Detect which cell encompasses the target text, then output its (x, y) center coordinate. 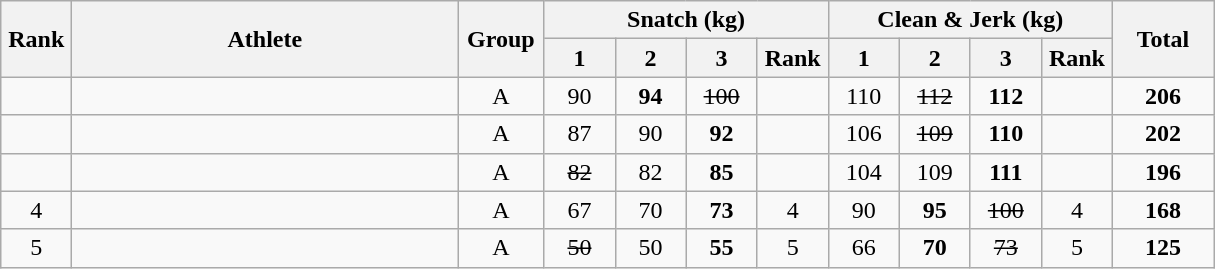
106 (864, 134)
94 (650, 96)
87 (580, 134)
168 (1162, 210)
95 (934, 210)
Group (501, 39)
67 (580, 210)
Snatch (kg) (686, 20)
104 (864, 172)
202 (1162, 134)
55 (722, 248)
206 (1162, 96)
Clean & Jerk (kg) (970, 20)
125 (1162, 248)
92 (722, 134)
Athlete (265, 39)
85 (722, 172)
196 (1162, 172)
Total (1162, 39)
111 (1006, 172)
66 (864, 248)
